Find where the given text appears and provide that cell's center as (X, Y) coordinate. 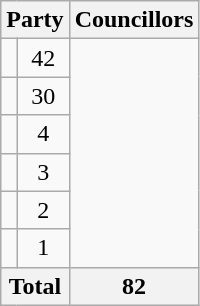
4 (43, 134)
30 (43, 96)
3 (43, 172)
Councillors (134, 20)
82 (134, 286)
2 (43, 210)
Party (35, 20)
1 (43, 248)
42 (43, 58)
Total (35, 286)
